Output the (x, y) coordinate of the center of the cell containing the given text.  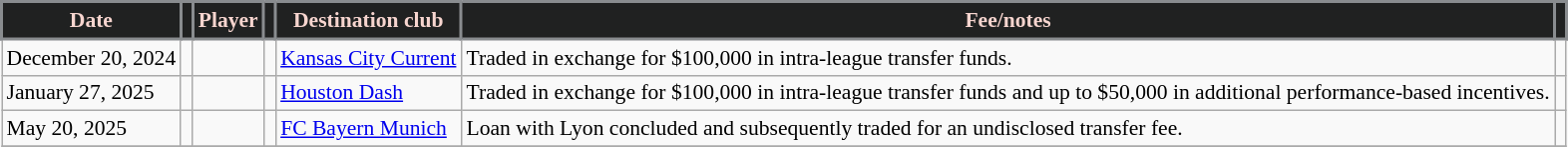
December 20, 2024 (92, 57)
January 27, 2025 (92, 93)
FC Bayern Munich (368, 129)
Houston Dash (368, 93)
Kansas City Current (368, 57)
Traded in exchange for $100,000 in intra-league transfer funds. (1007, 57)
Fee/notes (1007, 20)
Traded in exchange for $100,000 in intra-league transfer funds and up to $50,000 in additional performance-based incentives. (1007, 93)
Player (228, 20)
Destination club (368, 20)
May 20, 2025 (92, 129)
Loan with Lyon concluded and subsequently traded for an undisclosed transfer fee. (1007, 129)
Date (92, 20)
